Return (x, y) of the center of cell containing provided text 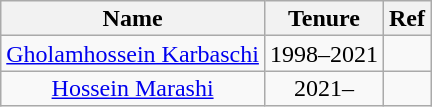
1998–2021 (324, 54)
Name (133, 18)
Hossein Marashi (133, 88)
Gholamhossein Karbaschi (133, 54)
Tenure (324, 18)
Ref (406, 18)
2021– (324, 88)
